Find where the given text appears and provide that cell's center as (X, Y) coordinate. 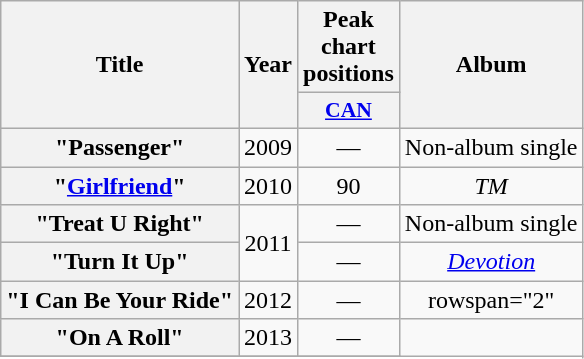
2013 (268, 338)
"I Can Be Your Ride" (120, 300)
Album (491, 65)
2011 (268, 243)
Title (120, 65)
"Girlfriend" (120, 185)
TM (491, 185)
"On A Roll" (120, 338)
"Passenger" (120, 147)
Peak chart positions (349, 47)
2010 (268, 185)
90 (349, 185)
"Turn It Up" (120, 262)
Year (268, 65)
Devotion (491, 262)
CAN (349, 111)
2009 (268, 147)
2012 (268, 300)
"Treat U Right" (120, 224)
rowspan="2" (491, 300)
